Extract the (x, y) coordinate from the center of the cell holding the provided text.  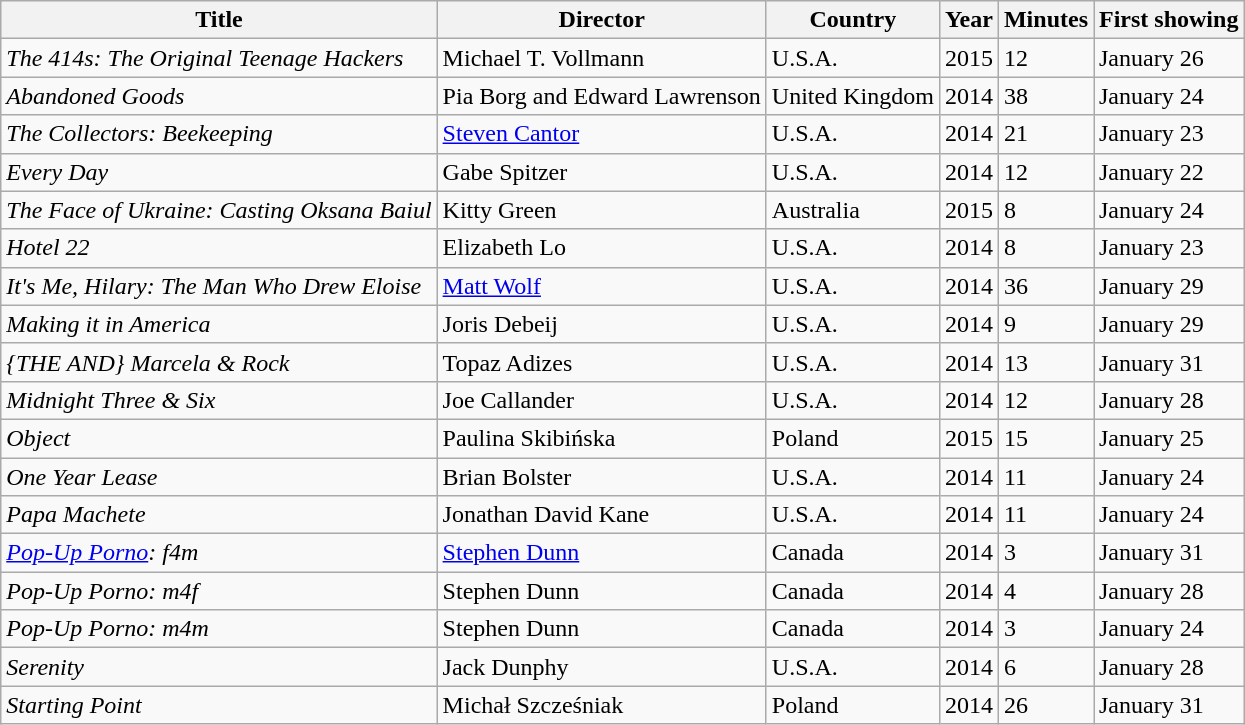
Paulina Skibińska (602, 438)
January 25 (1169, 438)
Joris Debeij (602, 324)
Topaz Adizes (602, 362)
Abandoned Goods (219, 96)
Title (219, 20)
9 (1046, 324)
Kitty Green (602, 210)
Steven Cantor (602, 134)
It's Me, Hilary: The Man Who Drew Eloise (219, 286)
United Kingdom (852, 96)
Elizabeth Lo (602, 248)
Minutes (1046, 20)
One Year Lease (219, 477)
Object (219, 438)
The Face of Ukraine: Casting Oksana Baiul (219, 210)
Michał Szcześniak (602, 705)
15 (1046, 438)
13 (1046, 362)
Joe Callander (602, 400)
Papa Machete (219, 515)
Serenity (219, 667)
Director (602, 20)
Matt Wolf (602, 286)
Jonathan David Kane (602, 515)
4 (1046, 591)
First showing (1169, 20)
6 (1046, 667)
36 (1046, 286)
26 (1046, 705)
Starting Point (219, 705)
Country (852, 20)
Michael T. Vollmann (602, 58)
21 (1046, 134)
Pop-Up Porno: f4m (219, 553)
38 (1046, 96)
Hotel 22 (219, 248)
The Collectors: Beekeeping (219, 134)
Midnight Three & Six (219, 400)
{THE AND} Marcela & Rock (219, 362)
Every Day (219, 172)
January 22 (1169, 172)
Brian Bolster (602, 477)
Making it in America (219, 324)
Year (968, 20)
Pop-Up Porno: m4m (219, 629)
The 414s: The Original Teenage Hackers (219, 58)
Jack Dunphy (602, 667)
Pop-Up Porno: m4f (219, 591)
January 26 (1169, 58)
Pia Borg and Edward Lawrenson (602, 96)
Australia (852, 210)
Gabe Spitzer (602, 172)
